Identify which cell holds the provided text, then report its [X, Y] central coordinate. 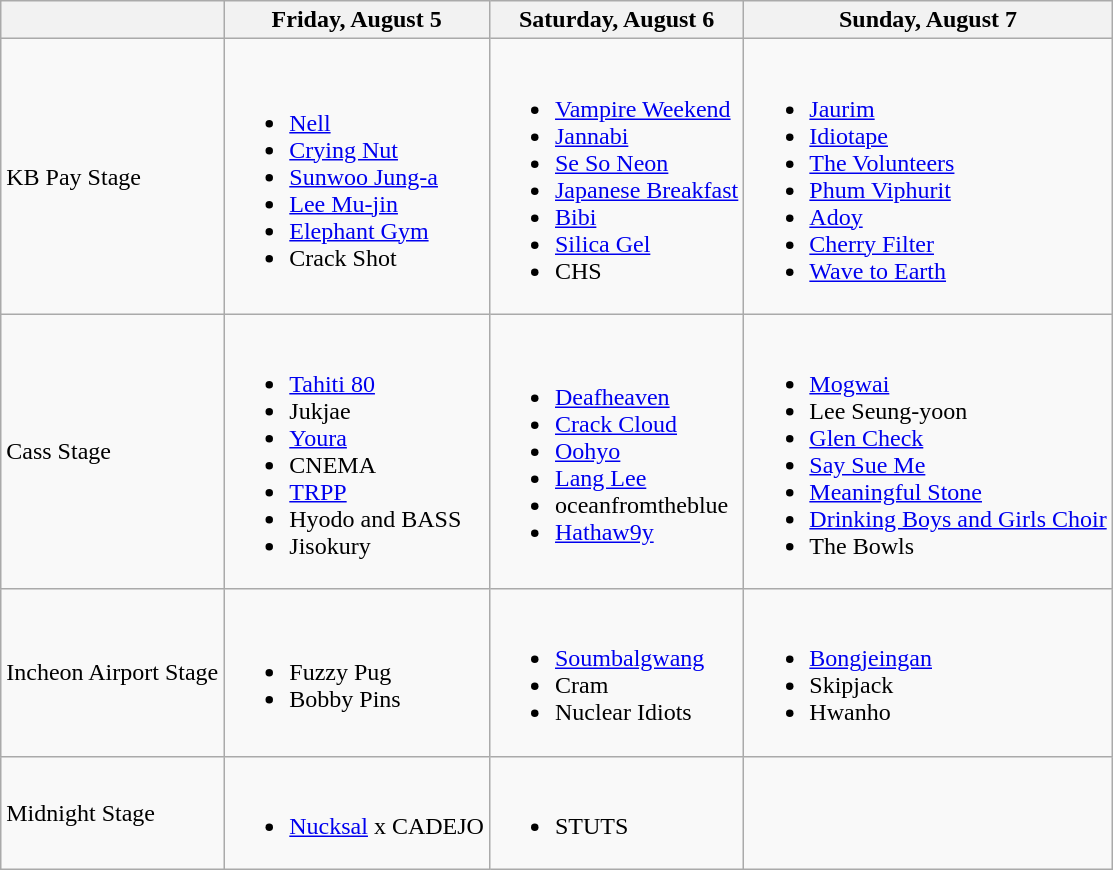
NellCrying NutSunwoo Jung-aLee Mu-jinElephant GymCrack Shot [357, 176]
Saturday, August 6 [616, 20]
MogwaiLee Seung-yoonGlen CheckSay Sue MeMeaningful StoneDrinking Boys and Girls ChoirThe Bowls [928, 452]
SoumbalgwangCramNuclear Idiots [616, 672]
Sunday, August 7 [928, 20]
BongjeinganSkipjackHwanho [928, 672]
KB Pay Stage [112, 176]
STUTS [616, 812]
Nucksal x CADEJO [357, 812]
Cass Stage [112, 452]
Vampire WeekendJannabiSe So NeonJapanese BreakfastBibiSilica GelCHS [616, 176]
JaurimIdiotapeThe VolunteersPhum ViphuritAdoyCherry FilterWave to Earth [928, 176]
Incheon Airport Stage [112, 672]
DeafheavenCrack CloudOohyoLang LeeoceanfromtheblueHathaw9y [616, 452]
Tahiti 80JukjaeYouraCNEMATRPPHyodo and BASSJisokury [357, 452]
Midnight Stage [112, 812]
Friday, August 5 [357, 20]
Fuzzy PugBobby Pins [357, 672]
